Identify which cell holds the provided text, then report its (X, Y) central coordinate. 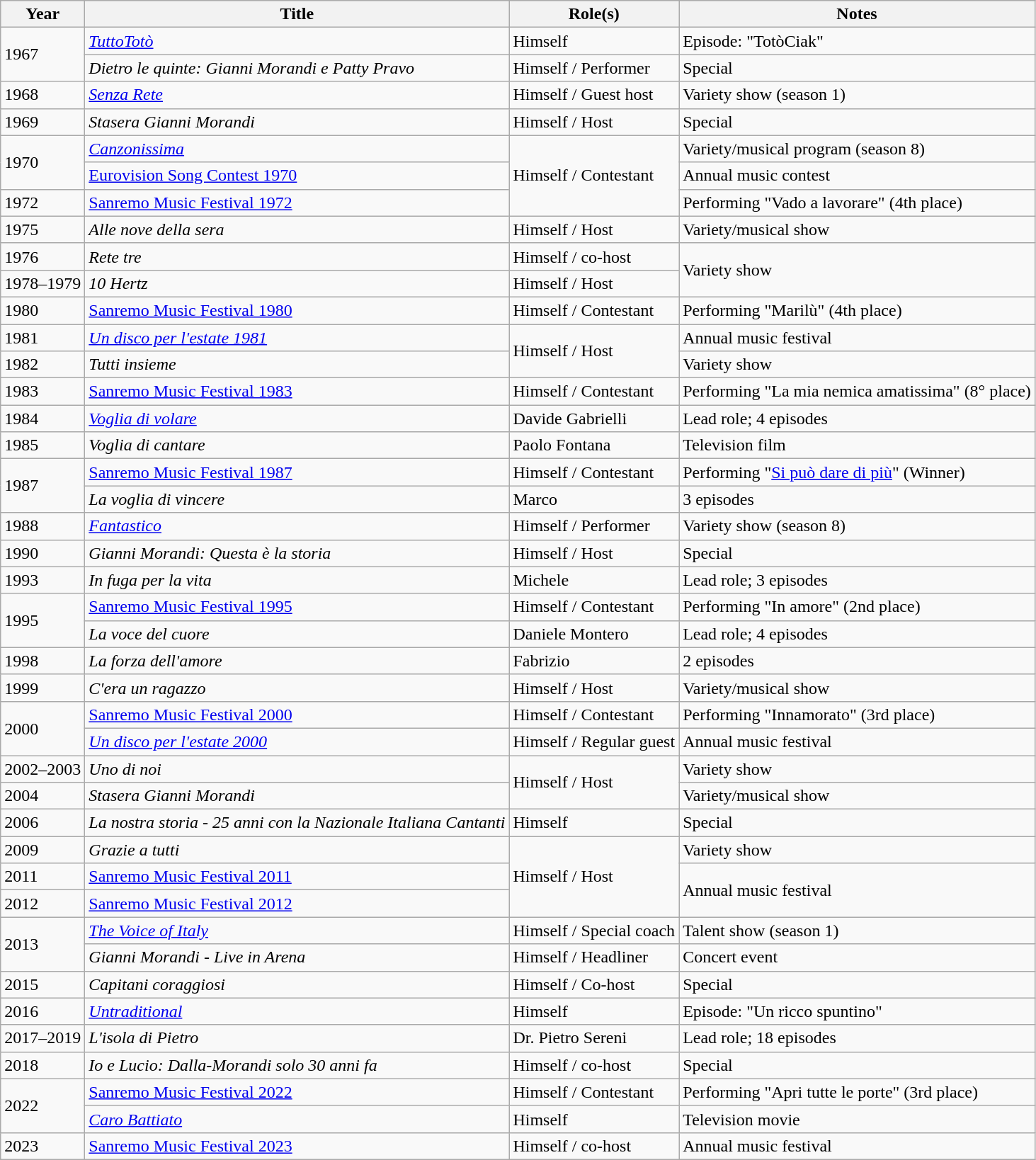
2011 (42, 877)
1982 (42, 365)
1981 (42, 338)
Grazie a tutti (297, 850)
Sanremo Music Festival 2023 (297, 1146)
1985 (42, 445)
Io e Lucio: Dalla-Morandi solo 30 anni fa (297, 1065)
Sanremo Music Festival 1995 (297, 607)
Marco (594, 499)
Tutti insieme (297, 365)
The Voice of Italy (297, 931)
Performing "Apri tutte le porte" (3rd place) (857, 1092)
1987 (42, 486)
Untraditional (297, 1011)
1978–1979 (42, 283)
La voce del cuore (297, 634)
Gianni Morandi - Live in Arena (297, 957)
Sanremo Music Festival 1983 (297, 392)
Fantastico (297, 526)
La voglia di vincere (297, 499)
Himself / Special coach (594, 931)
Performing "La mia nemica amatissima" (8° place) (857, 392)
Voglia di volare (297, 419)
Sanremo Music Festival 2012 (297, 904)
1990 (42, 553)
1967 (42, 55)
L'isola di Pietro (297, 1038)
Variety show (season 8) (857, 526)
2018 (42, 1065)
2022 (42, 1105)
1975 (42, 229)
Year (42, 14)
2013 (42, 944)
TuttoTotò (297, 41)
Variety/musical program (season 8) (857, 149)
Un disco per l'estate 1981 (297, 338)
1998 (42, 661)
2006 (42, 823)
Concert event (857, 957)
In fuga per la vita (297, 580)
Himself / Guest host (594, 95)
Gianni Morandi: Questa è la storia (297, 553)
1999 (42, 688)
1972 (42, 203)
1976 (42, 256)
1983 (42, 392)
2012 (42, 904)
Performing "Marilù" (4th place) (857, 310)
2002–2003 (42, 768)
Sanremo Music Festival 1972 (297, 203)
2017–2019 (42, 1038)
Annual music contest (857, 176)
Paolo Fontana (594, 445)
Eurovision Song Contest 1970 (297, 176)
Television movie (857, 1119)
Sanremo Music Festival 2022 (297, 1092)
2009 (42, 850)
2004 (42, 796)
Performing "In amore" (2nd place) (857, 607)
Daniele Montero (594, 634)
Capitani coraggiosi (297, 984)
Television film (857, 445)
Caro Battiato (297, 1119)
Sanremo Music Festival 1987 (297, 472)
1988 (42, 526)
Lead role; 18 episodes (857, 1038)
La forza dell'amore (297, 661)
1968 (42, 95)
Himself / Co-host (594, 984)
Episode: "Un ricco spuntino" (857, 1011)
Performing "Innamorato" (3rd place) (857, 715)
1993 (42, 580)
Title (297, 14)
Lead role; 3 episodes (857, 580)
1995 (42, 620)
Dietro le quinte: Gianni Morandi e Patty Pravo (297, 68)
Variety show (season 1) (857, 95)
Sanremo Music Festival 1980 (297, 310)
Himself / Headliner (594, 957)
Alle nove della sera (297, 229)
Canzonissima (297, 149)
La nostra storia - 25 anni con la Nazionale Italiana Cantanti (297, 823)
Himself / Regular guest (594, 741)
3 episodes (857, 499)
Talent show (season 1) (857, 931)
Rete tre (297, 256)
Un disco per l'estate 2000 (297, 741)
1970 (42, 162)
Michele (594, 580)
Episode: "TotòCiak" (857, 41)
2 episodes (857, 661)
1984 (42, 419)
C'era un ragazzo (297, 688)
Fabrizio (594, 661)
Sanremo Music Festival 2000 (297, 715)
2016 (42, 1011)
1969 (42, 122)
2000 (42, 728)
Performing "Vado a lavorare" (4th place) (857, 203)
Uno di noi (297, 768)
Dr. Pietro Sereni (594, 1038)
Davide Gabrielli (594, 419)
Sanremo Music Festival 2011 (297, 877)
Senza Rete (297, 95)
Notes (857, 14)
Performing "Si può dare di più" (Winner) (857, 472)
2015 (42, 984)
Role(s) (594, 14)
1980 (42, 310)
2023 (42, 1146)
10 Hertz (297, 283)
Voglia di cantare (297, 445)
